Return the (x, y) coordinate for the center point of the cell that contains the specified text.  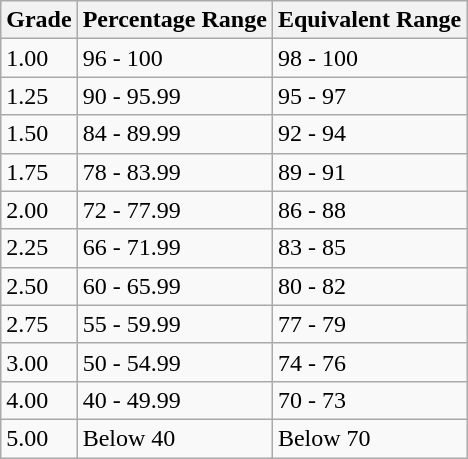
77 - 79 (369, 324)
40 - 49.99 (174, 400)
Percentage Range (174, 20)
2.00 (39, 210)
60 - 65.99 (174, 286)
Grade (39, 20)
2.75 (39, 324)
2.25 (39, 248)
1.75 (39, 172)
70 - 73 (369, 400)
4.00 (39, 400)
92 - 94 (369, 134)
72 - 77.99 (174, 210)
78 - 83.99 (174, 172)
86 - 88 (369, 210)
66 - 71.99 (174, 248)
74 - 76 (369, 362)
2.50 (39, 286)
5.00 (39, 438)
55 - 59.99 (174, 324)
Equivalent Range (369, 20)
3.00 (39, 362)
1.00 (39, 58)
90 - 95.99 (174, 96)
50 - 54.99 (174, 362)
95 - 97 (369, 96)
89 - 91 (369, 172)
96 - 100 (174, 58)
Below 70 (369, 438)
1.50 (39, 134)
Below 40 (174, 438)
80 - 82 (369, 286)
83 - 85 (369, 248)
84 - 89.99 (174, 134)
1.25 (39, 96)
98 - 100 (369, 58)
